Pinpoint the cell where the given text exists, returning its [x, y] midpoint coordinate. 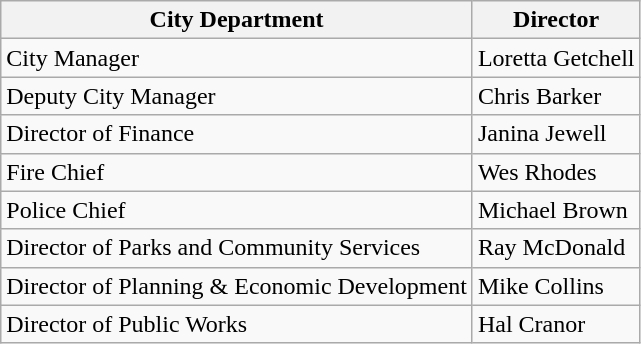
Wes Rhodes [556, 172]
Deputy City Manager [237, 96]
Hal Cranor [556, 324]
Ray McDonald [556, 248]
Fire Chief [237, 172]
Director of Parks and Community Services [237, 248]
City Manager [237, 58]
Mike Collins [556, 286]
City Department [237, 20]
Chris Barker [556, 96]
Director [556, 20]
Director of Planning & Economic Development [237, 286]
Director of Public Works [237, 324]
Director of Finance [237, 134]
Loretta Getchell [556, 58]
Janina Jewell [556, 134]
Police Chief [237, 210]
Michael Brown [556, 210]
